For the text-containing cell, return its midpoint in (X, Y) coordinate format. 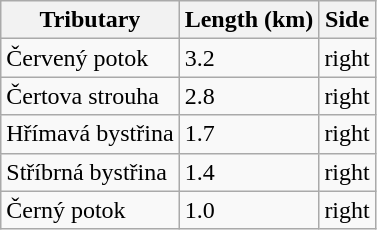
1.4 (249, 172)
Length (km) (249, 20)
Tributary (90, 20)
Černý potok (90, 210)
1.7 (249, 134)
2.8 (249, 96)
Čertova strouha (90, 96)
Side (347, 20)
Hřímavá bystřina (90, 134)
Stříbrná bystřina (90, 172)
3.2 (249, 58)
1.0 (249, 210)
Červený potok (90, 58)
